Locate the cell with the specified text and output its [X, Y] center coordinate. 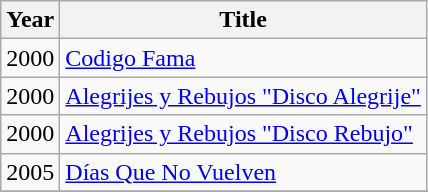
Title [244, 20]
Días Que No Vuelven [244, 172]
Codigo Fama [244, 58]
2005 [30, 172]
Year [30, 20]
Alegrijes y Rebujos "Disco Alegrije" [244, 96]
Alegrijes y Rebujos "Disco Rebujo" [244, 134]
